From the cell containing the given text, extract its center point as (X, Y) coordinate. 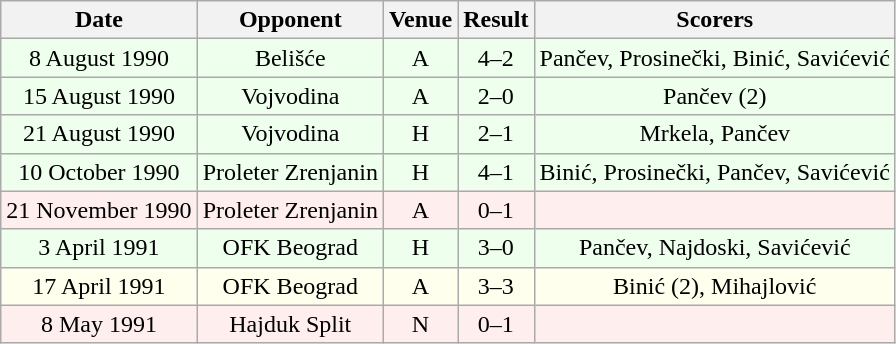
21 November 1990 (99, 210)
21 August 1990 (99, 134)
3–0 (496, 248)
4–2 (496, 58)
Belišće (290, 58)
3 April 1991 (99, 248)
Date (99, 20)
Opponent (290, 20)
Binić, Prosinečki, Pančev, Savićević (714, 172)
2–1 (496, 134)
Hajduk Split (290, 324)
10 October 1990 (99, 172)
Scorers (714, 20)
17 April 1991 (99, 286)
15 August 1990 (99, 96)
4–1 (496, 172)
3–3 (496, 286)
Pančev, Najdoski, Savićević (714, 248)
Venue (420, 20)
Binić (2), Mihajlović (714, 286)
2–0 (496, 96)
Pančev (2) (714, 96)
Pančev, Prosinečki, Binić, Savićević (714, 58)
Mrkela, Pančev (714, 134)
N (420, 324)
8 May 1991 (99, 324)
Result (496, 20)
8 August 1990 (99, 58)
